Search for the cell housing the specified text and yield its [x, y] center coordinate. 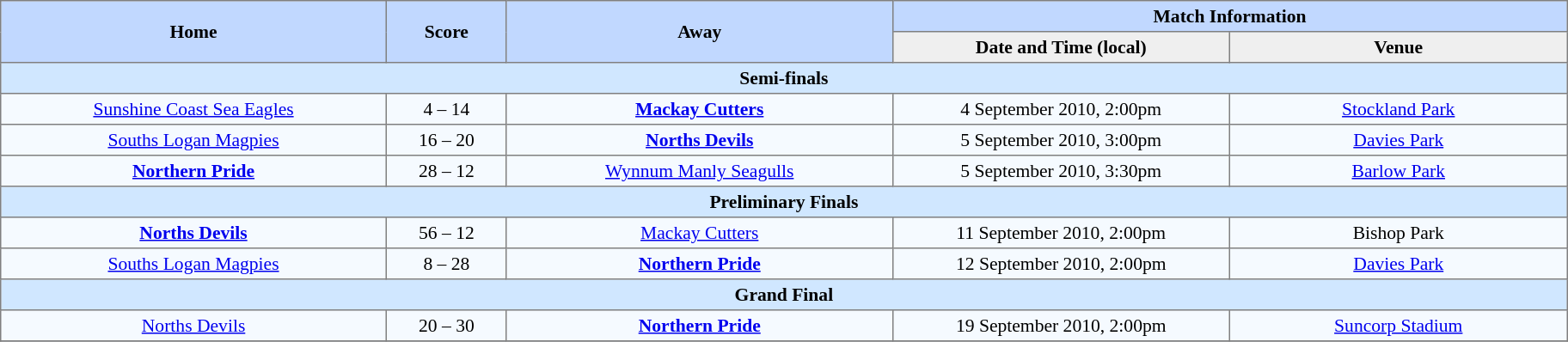
5 September 2010, 3:00pm [1061, 140]
5 September 2010, 3:30pm [1061, 171]
Match Information [1229, 16]
Wynnum Manly Seagulls [700, 171]
4 – 14 [446, 109]
Bishop Park [1398, 233]
Grand Final [784, 295]
Away [700, 32]
Sunshine Coast Sea Eagles [194, 109]
Score [446, 32]
Venue [1398, 47]
Stockland Park [1398, 109]
28 – 12 [446, 171]
12 September 2010, 2:00pm [1061, 264]
20 – 30 [446, 326]
Date and Time (local) [1061, 47]
4 September 2010, 2:00pm [1061, 109]
Home [194, 32]
8 – 28 [446, 264]
Preliminary Finals [784, 202]
16 – 20 [446, 140]
Suncorp Stadium [1398, 326]
Barlow Park [1398, 171]
11 September 2010, 2:00pm [1061, 233]
56 – 12 [446, 233]
Semi-finals [784, 78]
19 September 2010, 2:00pm [1061, 326]
